Find where the given text appears and provide that cell's center as (x, y) coordinate. 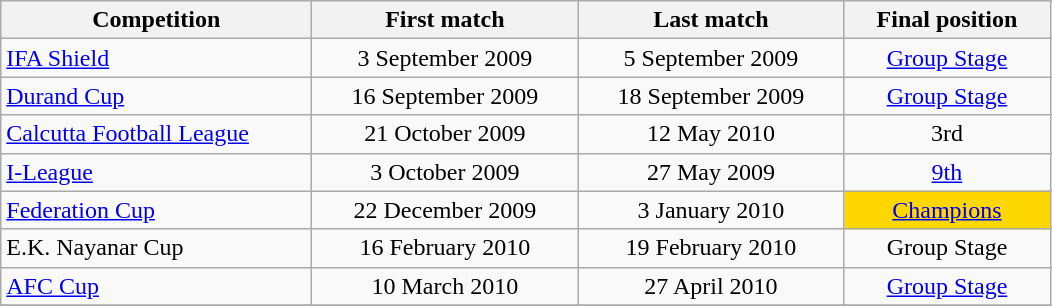
Durand Cup (156, 96)
3rd (947, 134)
3 September 2009 (445, 58)
27 April 2010 (711, 286)
IFA Shield (156, 58)
16 February 2010 (445, 248)
16 September 2009 (445, 96)
19 February 2010 (711, 248)
I-League (156, 172)
3 October 2009 (445, 172)
27 May 2009 (711, 172)
3 January 2010 (711, 210)
Federation Cup (156, 210)
21 October 2009 (445, 134)
Last match (711, 20)
AFC Cup (156, 286)
Final position (947, 20)
12 May 2010 (711, 134)
9th (947, 172)
E.K. Nayanar Cup (156, 248)
Calcutta Football League (156, 134)
18 September 2009 (711, 96)
Competition (156, 20)
10 March 2010 (445, 286)
Champions (947, 210)
First match (445, 20)
5 September 2009 (711, 58)
22 December 2009 (445, 210)
